Return the [x, y] coordinate for the center point of the cell that contains the specified text.  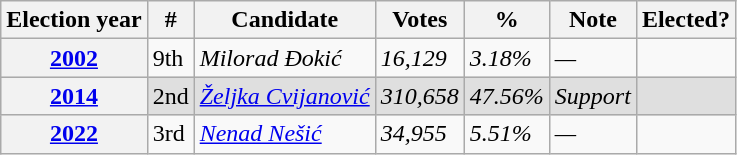
2nd [170, 96]
Votes [420, 20]
9th [170, 58]
# [170, 20]
Elected? [686, 20]
Željka Cvijanović [284, 96]
3rd [170, 134]
47.56% [506, 96]
Election year [74, 20]
% [506, 20]
Milorad Đokić [284, 58]
2014 [74, 96]
Note [592, 20]
2002 [74, 58]
2022 [74, 134]
3.18% [506, 58]
34,955 [420, 134]
16,129 [420, 58]
5.51% [506, 134]
Support [592, 96]
Candidate [284, 20]
Nenad Nešić [284, 134]
310,658 [420, 96]
